Determine the (x, y) coordinate at the center of the cell enclosing the given text.  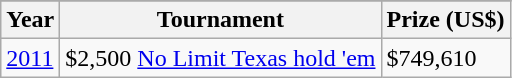
Tournament (220, 20)
$749,610 (446, 58)
2011 (30, 58)
Year (30, 20)
$2,500 No Limit Texas hold 'em (220, 58)
Prize (US$) (446, 20)
